Find where the given text appears and provide that cell's center as (X, Y) coordinate. 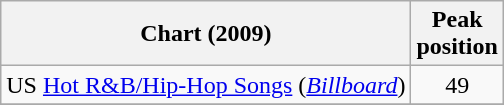
US Hot R&B/Hip-Hop Songs (Billboard) (206, 85)
Peakposition (457, 34)
49 (457, 85)
Chart (2009) (206, 34)
